Search for the cell housing the specified text and yield its (X, Y) center coordinate. 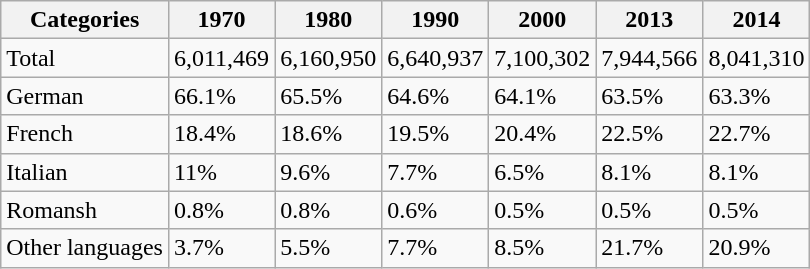
8.5% (542, 248)
2013 (650, 20)
German (85, 96)
63.5% (650, 96)
20.9% (756, 248)
19.5% (436, 134)
8,041,310 (756, 58)
6,160,950 (328, 58)
9.6% (328, 172)
5.5% (328, 248)
1990 (436, 20)
18.4% (221, 134)
64.6% (436, 96)
65.5% (328, 96)
1970 (221, 20)
11% (221, 172)
22.5% (650, 134)
0.6% (436, 210)
French (85, 134)
Other languages (85, 248)
6,011,469 (221, 58)
1980 (328, 20)
21.7% (650, 248)
6.5% (542, 172)
22.7% (756, 134)
2014 (756, 20)
Categories (85, 20)
Italian (85, 172)
3.7% (221, 248)
2000 (542, 20)
63.3% (756, 96)
6,640,937 (436, 58)
64.1% (542, 96)
66.1% (221, 96)
Total (85, 58)
18.6% (328, 134)
7,944,566 (650, 58)
7,100,302 (542, 58)
Romansh (85, 210)
20.4% (542, 134)
